Locate the cell with the specified text and output its [X, Y] center coordinate. 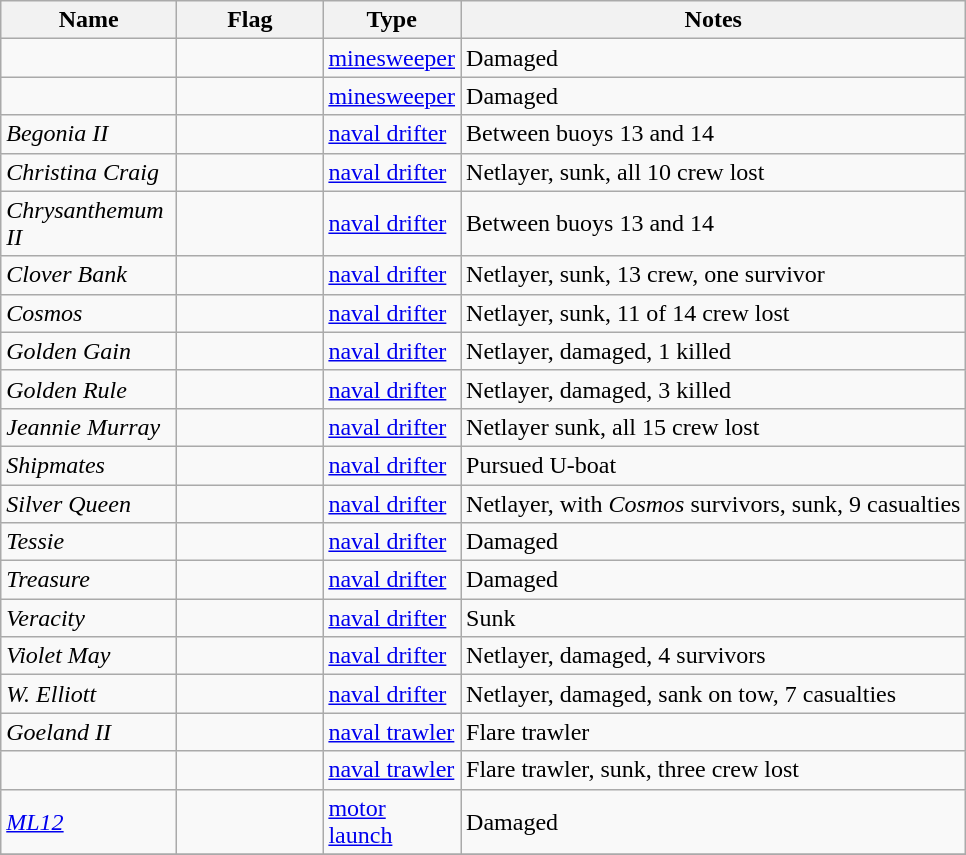
Treasure [89, 580]
Tessie [89, 542]
Netlayer, damaged, 3 killed [714, 389]
Clover Bank [89, 275]
Name [89, 20]
Sunk [714, 618]
Netlayer, sunk, all 10 crew lost [714, 172]
Netlayer, sunk, 13 crew, one survivor [714, 275]
Notes [714, 20]
Type [392, 20]
Golden Gain [89, 351]
Chrysanthemum II [89, 224]
W. Elliott [89, 694]
Jeannie Murray [89, 427]
Shipmates [89, 465]
Violet May [89, 656]
Flare trawler, sunk, three crew lost [714, 770]
Silver Queen [89, 503]
Veracity [89, 618]
Netlayer, sunk, 11 of 14 crew lost [714, 313]
Netlayer sunk, all 15 crew lost [714, 427]
Cosmos [89, 313]
ML12 [89, 822]
Flare trawler [714, 732]
Netlayer, damaged, 1 killed [714, 351]
Christina Craig [89, 172]
Netlayer, with Cosmos survivors, sunk, 9 casualties [714, 503]
Begonia II [89, 134]
Netlayer, damaged, sank on tow, 7 casualties [714, 694]
Goeland II [89, 732]
motor launch [392, 822]
Flag [250, 20]
Pursued U-boat [714, 465]
Golden Rule [89, 389]
Netlayer, damaged, 4 survivors [714, 656]
